Provide the [x, y] coordinate of the cell's center where the given text is located.  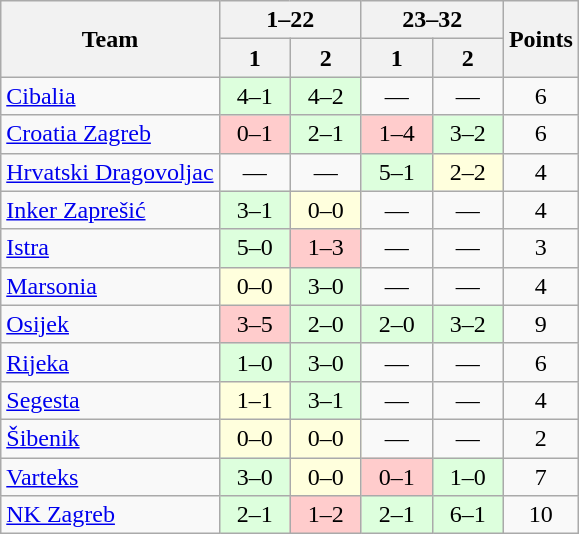
Marsonia [110, 286]
Varteks [110, 477]
NK Zagreb [110, 515]
Segesta [110, 400]
10 [540, 515]
Osijek [110, 324]
Cibalia [110, 96]
Rijeka [110, 362]
Inker Zaprešić [110, 210]
7 [540, 477]
5–1 [396, 172]
1–3 [326, 248]
4–2 [326, 96]
2–2 [468, 172]
Points [540, 39]
1–2 [326, 515]
1–4 [396, 134]
Croatia Zagreb [110, 134]
Hrvatski Dragovoljac [110, 172]
9 [540, 324]
23–32 [432, 20]
Team [110, 39]
1–22 [290, 20]
4–1 [254, 96]
3 [540, 248]
3–5 [254, 324]
1–1 [254, 400]
6–1 [468, 515]
Šibenik [110, 438]
5–0 [254, 248]
Istra [110, 248]
